Detect which cell encompasses the target text, then output its [x, y] center coordinate. 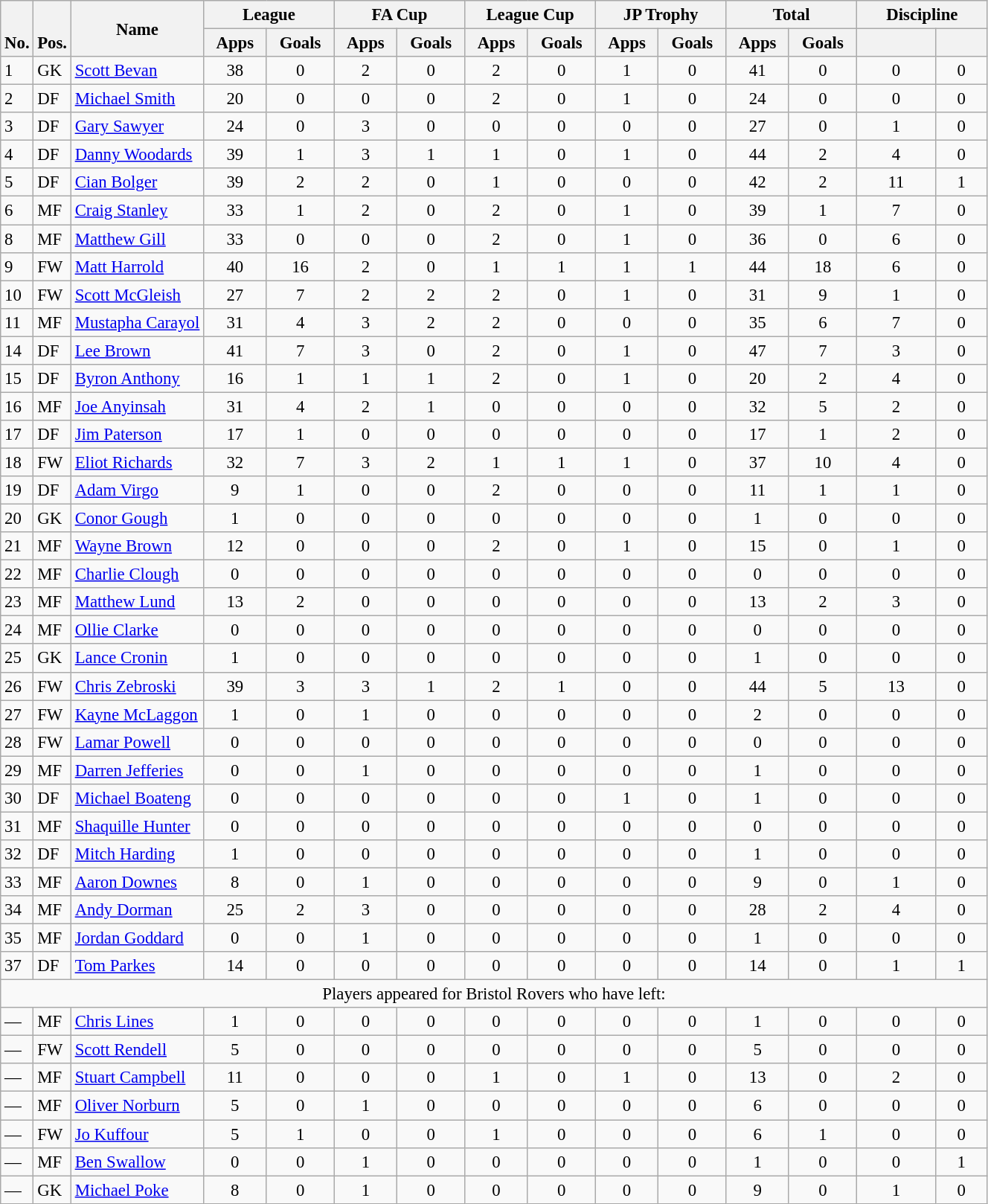
Lee Brown [137, 350]
Mustapha Carayol [137, 322]
Ben Swallow [137, 1162]
Michael Smith [137, 99]
Michael Poke [137, 1190]
Pos. [52, 28]
Total [792, 15]
Matt Harrold [137, 266]
Oliver Norburn [137, 1106]
29 [17, 770]
26 [17, 686]
League [269, 15]
Shaquille Hunter [137, 826]
Mitch Harding [137, 854]
Chris Zebroski [137, 686]
40 [235, 266]
Cian Bolger [137, 182]
JP Trophy [661, 15]
Darren Jefferies [137, 770]
Stuart Campbell [137, 1078]
21 [17, 546]
Conor Gough [137, 519]
Lance Cronin [137, 659]
42 [757, 182]
Jordan Goddard [137, 938]
Kayne McLaggon [137, 714]
Adam Virgo [137, 490]
Gary Sawyer [137, 127]
Eliot Richards [137, 462]
Charlie Clough [137, 574]
Craig Stanley [137, 211]
Matthew Gill [137, 239]
19 [17, 490]
Aaron Downes [137, 882]
Matthew Lund [137, 602]
Lamar Powell [137, 742]
Name [137, 28]
38 [235, 71]
Tom Parkes [137, 966]
Byron Anthony [137, 379]
FA Cup [400, 15]
22 [17, 574]
Wayne Brown [137, 546]
47 [757, 350]
Joe Anyinsah [137, 406]
Michael Boateng [137, 798]
30 [17, 798]
Scott Bevan [137, 71]
Andy Dorman [137, 910]
Discipline [923, 15]
12 [235, 546]
Scott Rendell [137, 1050]
League Cup [530, 15]
Danny Woodards [137, 155]
34 [17, 910]
Scott McGleish [137, 295]
Ollie Clarke [137, 630]
No. [17, 28]
Players appeared for Bristol Rovers who have left: [494, 994]
Jo Kuffour [137, 1134]
Jim Paterson [137, 435]
36 [757, 239]
Chris Lines [137, 1022]
23 [17, 602]
